Capture the cell that displays the provided text and extract its [x, y] central coordinate. 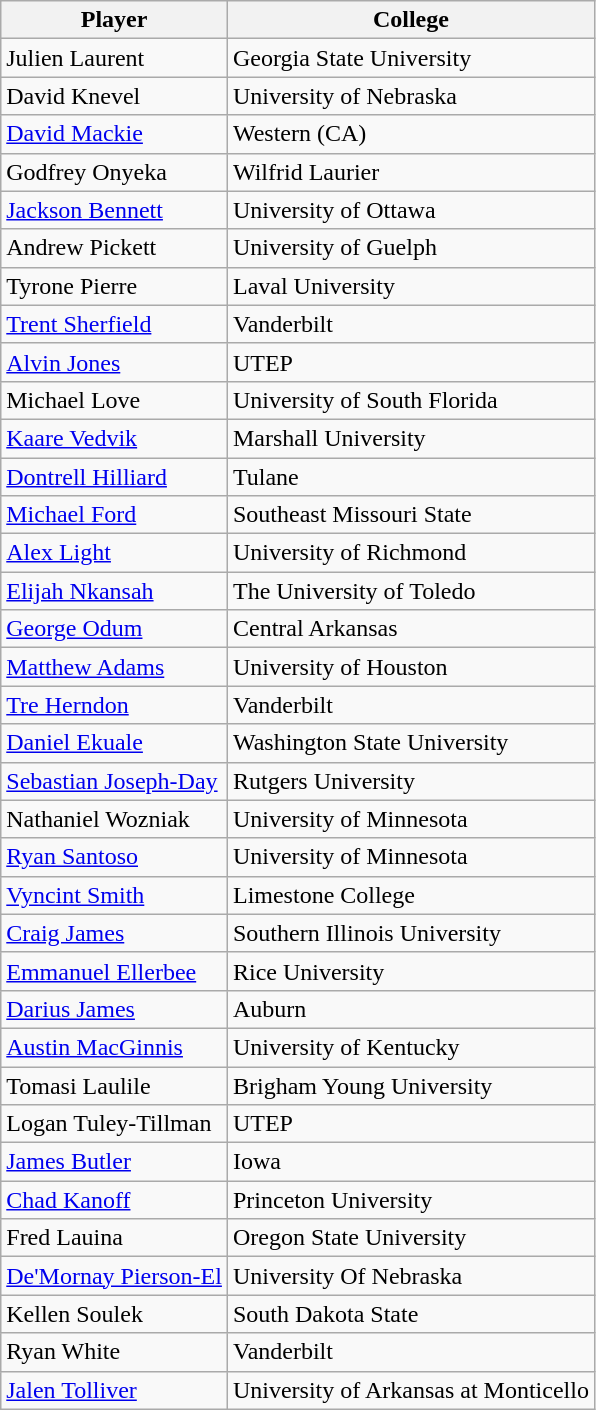
Alvin Jones [114, 362]
David Knevel [114, 96]
University of Richmond [410, 553]
George Odum [114, 629]
Western (CA) [410, 134]
Nathaniel Wozniak [114, 819]
Alex Light [114, 553]
University of Nebraska [410, 96]
Sebastian Joseph-Day [114, 781]
Michael Love [114, 400]
Dontrell Hilliard [114, 477]
Iowa [410, 1162]
Wilfrid Laurier [410, 172]
Laval University [410, 286]
Auburn [410, 1009]
Limestone College [410, 895]
Oregon State University [410, 1238]
Central Arkansas [410, 629]
Kellen Soulek [114, 1314]
Michael Ford [114, 515]
Andrew Pickett [114, 248]
Rice University [410, 971]
Craig James [114, 933]
Vyncint Smith [114, 895]
Southeast Missouri State [410, 515]
The University of Toledo [410, 591]
Matthew Adams [114, 667]
Tyrone Pierre [114, 286]
Tre Herndon [114, 705]
University of Houston [410, 667]
College [410, 20]
Trent Sherfield [114, 324]
Elijah Nkansah [114, 591]
University Of Nebraska [410, 1276]
Godfrey Onyeka [114, 172]
Logan Tuley-Tillman [114, 1124]
Fred Lauina [114, 1238]
David Mackie [114, 134]
Rutgers University [410, 781]
Brigham Young University [410, 1085]
Emmanuel Ellerbee [114, 971]
Player [114, 20]
Ryan Santoso [114, 857]
University of Guelph [410, 248]
University of Ottawa [410, 210]
Chad Kanoff [114, 1200]
Darius James [114, 1009]
Daniel Ekuale [114, 743]
Jackson Bennett [114, 210]
Washington State University [410, 743]
Southern Illinois University [410, 933]
Kaare Vedvik [114, 438]
Tulane [410, 477]
Georgia State University [410, 58]
University of South Florida [410, 400]
Julien Laurent [114, 58]
Austin MacGinnis [114, 1047]
University of Arkansas at Monticello [410, 1390]
Princeton University [410, 1200]
University of Kentucky [410, 1047]
Marshall University [410, 438]
South Dakota State [410, 1314]
Jalen Tolliver [114, 1390]
James Butler [114, 1162]
De'Mornay Pierson-El [114, 1276]
Tomasi Laulile [114, 1085]
Ryan White [114, 1352]
